Output the (X, Y) coordinate of the center of the cell containing the given text.  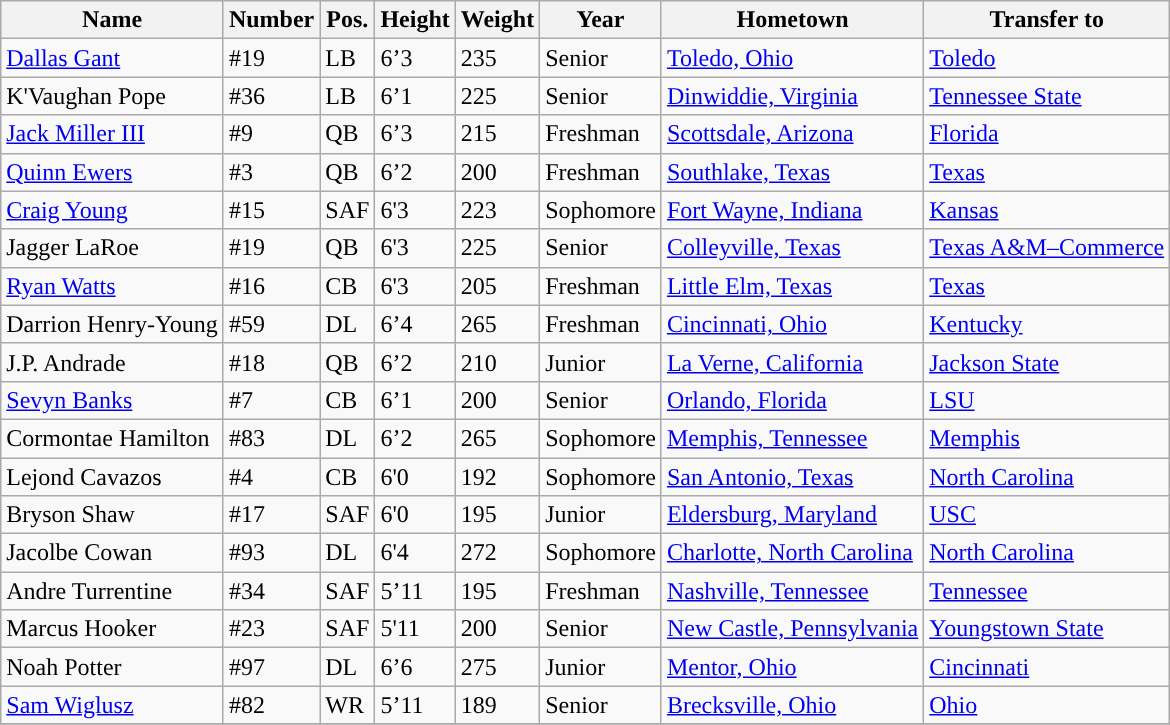
#7 (271, 400)
Dinwiddie, Virginia (792, 96)
Quinn Ewers (112, 172)
Florida (1047, 134)
Mentor, Ohio (792, 667)
#23 (271, 629)
Height (415, 20)
Craig Young (112, 210)
USC (1047, 515)
#17 (271, 515)
Jackson State (1047, 362)
Marcus Hooker (112, 629)
Year (601, 20)
#83 (271, 438)
#97 (271, 667)
Tennessee State (1047, 96)
Fort Wayne, Indiana (792, 210)
#15 (271, 210)
#59 (271, 324)
Weight (497, 20)
Cincinnati (1047, 667)
#3 (271, 172)
Dallas Gant (112, 58)
#34 (271, 591)
Noah Potter (112, 667)
Kansas (1047, 210)
Kentucky (1047, 324)
275 (497, 667)
Memphis (1047, 438)
Transfer to (1047, 20)
272 (497, 553)
Hometown (792, 20)
215 (497, 134)
210 (497, 362)
Brecksville, Ohio (792, 705)
New Castle, Pennsylvania (792, 629)
Youngstown State (1047, 629)
Ryan Watts (112, 286)
6’6 (415, 667)
6'4 (415, 553)
Jack Miller III (112, 134)
Ohio (1047, 705)
Jacolbe Cowan (112, 553)
223 (497, 210)
#4 (271, 477)
Eldersburg, Maryland (792, 515)
Darrion Henry-Young (112, 324)
J.P. Andrade (112, 362)
Lejond Cavazos (112, 477)
Charlotte, North Carolina (792, 553)
#18 (271, 362)
#82 (271, 705)
Tennessee (1047, 591)
Little Elm, Texas (792, 286)
Andre Turrentine (112, 591)
Cincinnati, Ohio (792, 324)
#16 (271, 286)
#36 (271, 96)
Scottsdale, Arizona (792, 134)
La Verne, California (792, 362)
LSU (1047, 400)
192 (497, 477)
Memphis, Tennessee (792, 438)
Sam Wiglusz (112, 705)
Jagger LaRoe (112, 248)
#9 (271, 134)
Pos. (348, 20)
205 (497, 286)
189 (497, 705)
Nashville, Tennessee (792, 591)
Texas A&M–Commerce (1047, 248)
5'11 (415, 629)
Number (271, 20)
235 (497, 58)
Name (112, 20)
Cormontae Hamilton (112, 438)
Colleyville, Texas (792, 248)
Orlando, Florida (792, 400)
Southlake, Texas (792, 172)
6’4 (415, 324)
Sevyn Banks (112, 400)
K'Vaughan Pope (112, 96)
Bryson Shaw (112, 515)
#93 (271, 553)
San Antonio, Texas (792, 477)
Toledo (1047, 58)
Toledo, Ohio (792, 58)
WR (348, 705)
